Locate the cell with the specified text and output its [X, Y] center coordinate. 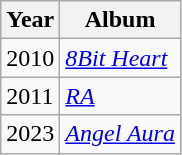
2010 [30, 58]
2023 [30, 134]
RA [120, 96]
Album [120, 20]
Angel Aura [120, 134]
8Bit Heart [120, 58]
Year [30, 20]
2011 [30, 96]
